Detect which cell encompasses the target text, then output its (x, y) center coordinate. 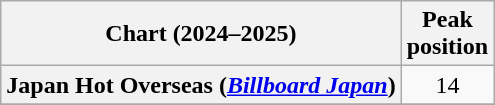
Chart (2024–2025) (201, 34)
14 (447, 85)
Peakposition (447, 34)
Japan Hot Overseas (Billboard Japan) (201, 85)
